For the text-containing cell, return its midpoint in [X, Y] coordinate format. 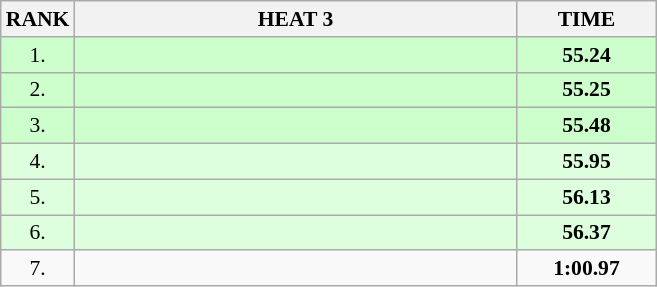
55.95 [587, 162]
3. [38, 126]
RANK [38, 19]
4. [38, 162]
56.13 [587, 197]
55.48 [587, 126]
2. [38, 90]
55.25 [587, 90]
56.37 [587, 233]
TIME [587, 19]
HEAT 3 [295, 19]
6. [38, 233]
55.24 [587, 55]
1:00.97 [587, 269]
7. [38, 269]
5. [38, 197]
1. [38, 55]
